From the cell containing the given text, extract its center point as [X, Y] coordinate. 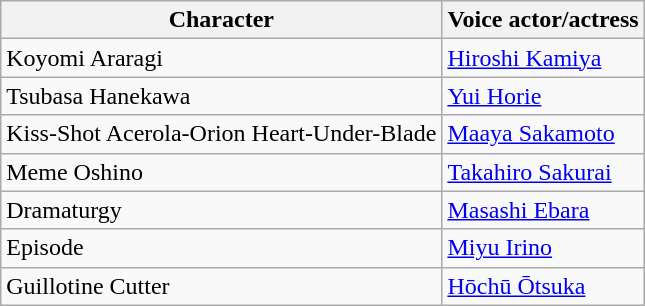
Tsubasa Hanekawa [222, 96]
Episode [222, 248]
Guillotine Cutter [222, 286]
Miyu Irino [543, 248]
Maaya Sakamoto [543, 134]
Masashi Ebara [543, 210]
Hiroshi Kamiya [543, 58]
Character [222, 20]
Takahiro Sakurai [543, 172]
Voice actor/actress [543, 20]
Dramaturgy [222, 210]
Hōchū Ōtsuka [543, 286]
Kiss-Shot Acerola-Orion Heart-Under-Blade [222, 134]
Yui Horie [543, 96]
Meme Oshino [222, 172]
Koyomi Araragi [222, 58]
